Scan for the cell matching the given text and deliver its [x, y] coordinate at center. 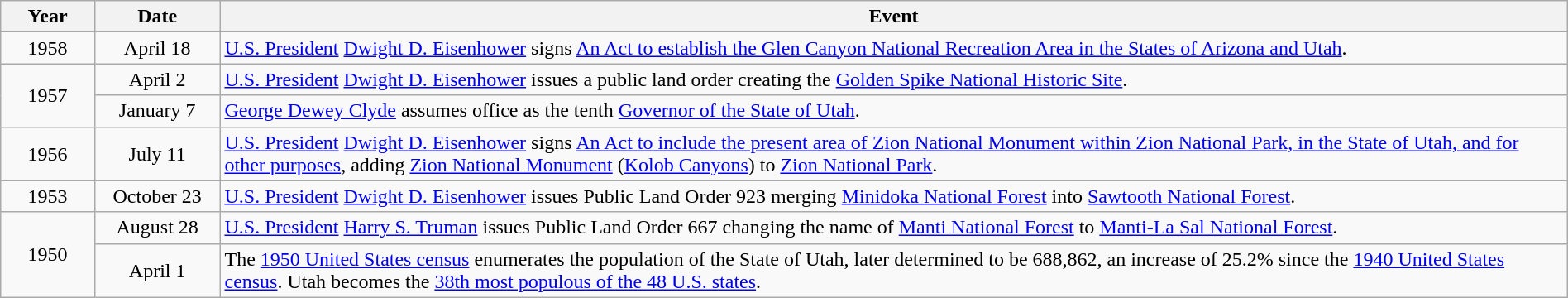
October 23 [157, 196]
Year [48, 17]
August 28 [157, 228]
April 1 [157, 270]
U.S. President Harry S. Truman issues Public Land Order 667 changing the name of Manti National Forest to Manti-La Sal National Forest. [893, 228]
1953 [48, 196]
Date [157, 17]
1957 [48, 95]
1956 [48, 154]
George Dewey Clyde assumes office as the tenth Governor of the State of Utah. [893, 111]
April 2 [157, 79]
January 7 [157, 111]
U.S. President Dwight D. Eisenhower signs An Act to establish the Glen Canyon National Recreation Area in the States of Arizona and Utah. [893, 48]
April 18 [157, 48]
U.S. President Dwight D. Eisenhower issues a public land order creating the Golden Spike National Historic Site. [893, 79]
1958 [48, 48]
July 11 [157, 154]
Event [893, 17]
1950 [48, 255]
U.S. President Dwight D. Eisenhower issues Public Land Order 923 merging Minidoka National Forest into Sawtooth National Forest. [893, 196]
